Capture the cell that displays the provided text and extract its [X, Y] central coordinate. 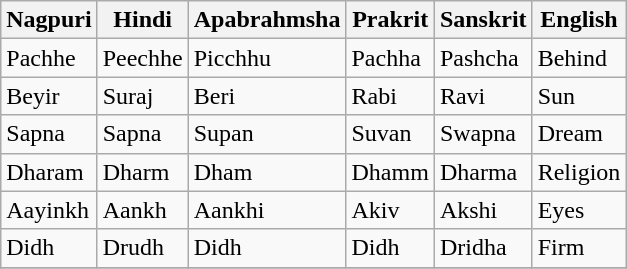
Pashcha [483, 58]
Beri [267, 96]
English [579, 20]
Dham [267, 172]
Suvan [390, 134]
Dharm [142, 172]
Beyir [49, 96]
Picchhu [267, 58]
Aayinkh [49, 210]
Dridha [483, 248]
Nagpuri [49, 20]
Dharam [49, 172]
Pachhe [49, 58]
Eyes [579, 210]
Sanskrit [483, 20]
Swapna [483, 134]
Ravi [483, 96]
Suraj [142, 96]
Firm [579, 248]
Aankh [142, 210]
Peechhe [142, 58]
Hindi [142, 20]
Behind [579, 58]
Dream [579, 134]
Sun [579, 96]
Akiv [390, 210]
Prakrit [390, 20]
Drudh [142, 248]
Dhamm [390, 172]
Apabrahmsha [267, 20]
Rabi [390, 96]
Religion [579, 172]
Akshi [483, 210]
Dharma [483, 172]
Aankhi [267, 210]
Pachha [390, 58]
Supan [267, 134]
